Identify which cell holds the provided text, then report its (X, Y) central coordinate. 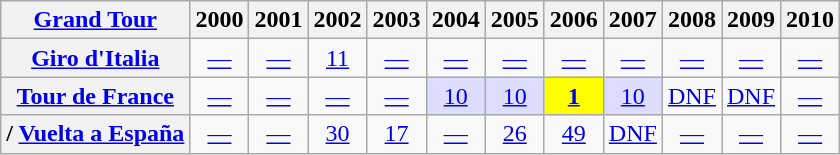
1 (574, 96)
30 (338, 134)
2003 (396, 20)
Grand Tour (96, 20)
Tour de France (96, 96)
2007 (632, 20)
17 (396, 134)
Giro d'Italia (96, 58)
49 (574, 134)
26 (514, 134)
2001 (278, 20)
2002 (338, 20)
2004 (456, 20)
11 (338, 58)
2000 (220, 20)
2006 (574, 20)
2009 (752, 20)
2010 (810, 20)
2008 (692, 20)
/ Vuelta a España (96, 134)
2005 (514, 20)
